Search for the cell housing the specified text and yield its (X, Y) center coordinate. 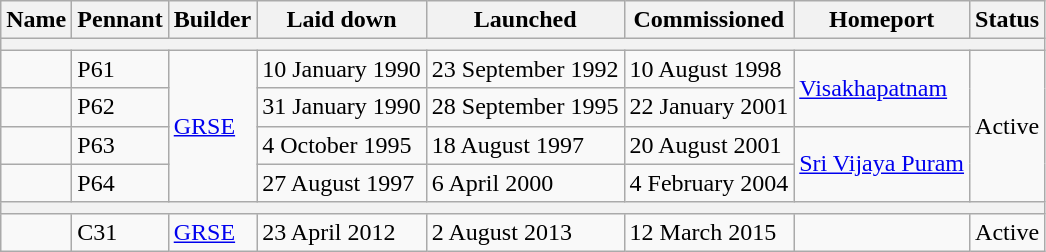
Name (36, 20)
Visakhapatnam (882, 88)
Laid down (342, 20)
P61 (120, 69)
Homeport (882, 20)
4 October 1995 (342, 145)
Sri Vijaya Puram (882, 164)
Builder (212, 20)
4 February 2004 (709, 183)
Pennant (120, 20)
28 September 1995 (525, 107)
6 April 2000 (525, 183)
P62 (120, 107)
P63 (120, 145)
Commissioned (709, 20)
Status (1008, 20)
18 August 1997 (525, 145)
31 January 1990 (342, 107)
Launched (525, 20)
23 September 1992 (525, 69)
C31 (120, 232)
27 August 1997 (342, 183)
12 March 2015 (709, 232)
2 August 2013 (525, 232)
10 August 1998 (709, 69)
22 January 2001 (709, 107)
23 April 2012 (342, 232)
10 January 1990 (342, 69)
20 August 2001 (709, 145)
P64 (120, 183)
